Pinpoint the cell where the given text exists, returning its (x, y) midpoint coordinate. 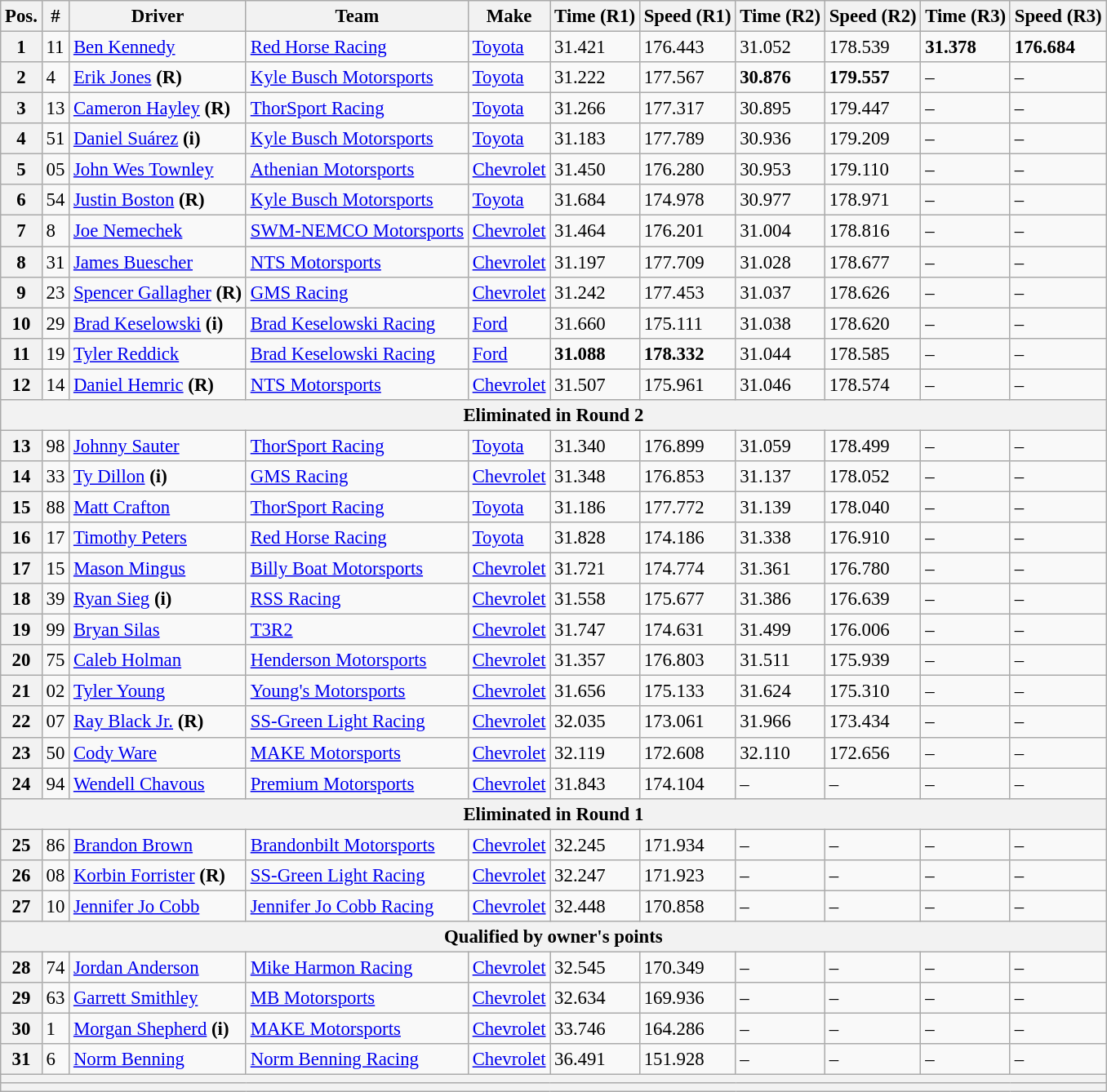
RSS Racing (357, 599)
Tyler Reddick (158, 353)
21 (21, 691)
174.186 (687, 538)
Daniel Suárez (i) (158, 139)
Mike Harmon Racing (357, 967)
31.044 (780, 353)
86 (56, 845)
Ryan Sieg (i) (158, 599)
James Buescher (158, 262)
170.858 (687, 906)
31.052 (780, 47)
Team (357, 16)
Ben Kennedy (158, 47)
30.936 (780, 139)
173.434 (873, 722)
Eliminated in Round 1 (553, 814)
9 (21, 292)
30.876 (780, 78)
Spencer Gallagher (R) (158, 292)
179.110 (873, 170)
51 (56, 139)
31.222 (595, 78)
25 (21, 845)
Caleb Holman (158, 660)
31.338 (780, 538)
31.348 (595, 477)
3 (21, 109)
32.247 (595, 876)
31.450 (595, 170)
Garrett Smithley (158, 998)
31.511 (780, 660)
178.332 (687, 353)
31.028 (780, 262)
Time (R2) (780, 16)
31.966 (780, 722)
31.747 (595, 630)
175.939 (873, 660)
24 (21, 783)
2 (21, 78)
Korbin Forrister (R) (158, 876)
05 (56, 170)
176.910 (873, 538)
Jennifer Jo Cobb (158, 906)
31.137 (780, 477)
32.634 (595, 998)
177.567 (687, 78)
176.803 (687, 660)
31.843 (595, 783)
98 (56, 446)
176.639 (873, 599)
31.656 (595, 691)
SWM-NEMCO Motorsports (357, 231)
31.386 (780, 599)
74 (56, 967)
178.626 (873, 292)
173.061 (687, 722)
175.133 (687, 691)
171.923 (687, 876)
31.340 (595, 446)
Athenian Motorsports (357, 170)
179.209 (873, 139)
18 (21, 599)
175.677 (687, 599)
Speed (R2) (873, 16)
John Wes Townley (158, 170)
Eliminated in Round 2 (553, 415)
178.040 (873, 507)
31.660 (595, 323)
177.789 (687, 139)
31.183 (595, 139)
178.677 (873, 262)
175.310 (873, 691)
Daniel Hemric (R) (158, 384)
31.421 (595, 47)
Premium Motorsports (357, 783)
Norm Benning Racing (357, 1059)
31.059 (780, 446)
176.684 (1058, 47)
08 (56, 876)
32.545 (595, 967)
31.624 (780, 691)
177.772 (687, 507)
33.746 (595, 1029)
31.046 (780, 384)
178.539 (873, 47)
172.608 (687, 752)
31.721 (595, 569)
31.378 (966, 47)
54 (56, 200)
31.684 (595, 200)
# (56, 16)
31.499 (780, 630)
Morgan Shepherd (i) (158, 1029)
T3R2 (357, 630)
176.201 (687, 231)
30 (21, 1029)
07 (56, 722)
Time (R3) (966, 16)
31.558 (595, 599)
164.286 (687, 1029)
16 (21, 538)
Cameron Hayley (R) (158, 109)
Speed (R1) (687, 16)
Mason Mingus (158, 569)
Jordan Anderson (158, 967)
Timothy Peters (158, 538)
Matt Crafton (158, 507)
27 (21, 906)
31.197 (595, 262)
172.656 (873, 752)
176.853 (687, 477)
Make (509, 16)
30.895 (780, 109)
178.971 (873, 200)
Ray Black Jr. (R) (158, 722)
Speed (R3) (1058, 16)
170.349 (687, 967)
31.037 (780, 292)
171.934 (687, 845)
7 (21, 231)
28 (21, 967)
31.507 (595, 384)
31.361 (780, 569)
75 (56, 660)
31.088 (595, 353)
63 (56, 998)
151.928 (687, 1059)
31.139 (780, 507)
32.448 (595, 906)
31.242 (595, 292)
Brad Keselowski (i) (158, 323)
Norm Benning (158, 1059)
30.977 (780, 200)
174.104 (687, 783)
26 (21, 876)
Joe Nemechek (158, 231)
Henderson Motorsports (357, 660)
32.245 (595, 845)
36.491 (595, 1059)
175.961 (687, 384)
Qualified by owner's points (553, 937)
179.557 (873, 78)
Brandon Brown (158, 845)
174.631 (687, 630)
31.004 (780, 231)
31.038 (780, 323)
Tyler Young (158, 691)
Young's Motorsports (357, 691)
174.978 (687, 200)
Erik Jones (R) (158, 78)
31.464 (595, 231)
22 (21, 722)
Bryan Silas (158, 630)
Pos. (21, 16)
50 (56, 752)
177.317 (687, 109)
Justin Boston (R) (158, 200)
33 (56, 477)
176.443 (687, 47)
178.620 (873, 323)
31.828 (595, 538)
179.447 (873, 109)
31.186 (595, 507)
178.585 (873, 353)
176.006 (873, 630)
5 (21, 170)
20 (21, 660)
12 (21, 384)
176.899 (687, 446)
32.119 (595, 752)
Brandonbilt Motorsports (357, 845)
Billy Boat Motorsports (357, 569)
30.953 (780, 170)
02 (56, 691)
39 (56, 599)
176.280 (687, 170)
175.111 (687, 323)
31.357 (595, 660)
99 (56, 630)
MB Motorsports (357, 998)
178.816 (873, 231)
32.110 (780, 752)
88 (56, 507)
31.266 (595, 109)
177.709 (687, 262)
Ty Dillon (i) (158, 477)
178.052 (873, 477)
Time (R1) (595, 16)
177.453 (687, 292)
Jennifer Jo Cobb Racing (357, 906)
94 (56, 783)
169.936 (687, 998)
Wendell Chavous (158, 783)
32.035 (595, 722)
178.574 (873, 384)
178.499 (873, 446)
Driver (158, 16)
176.780 (873, 569)
Cody Ware (158, 752)
174.774 (687, 569)
Johnny Sauter (158, 446)
